Search for the cell housing the specified text and yield its (x, y) center coordinate. 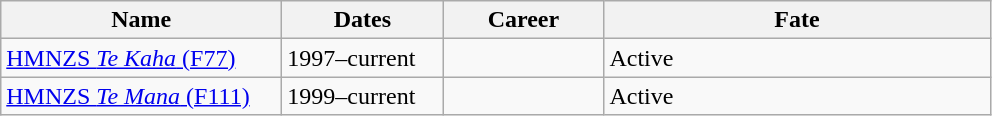
HMNZS Te Kaha (F77) (142, 58)
1999–current (362, 96)
1997–current (362, 58)
Dates (362, 20)
Career (524, 20)
HMNZS Te Mana (F111) (142, 96)
Name (142, 20)
Fate (797, 20)
